Output the (x, y) coordinate of the center of the cell containing the given text.  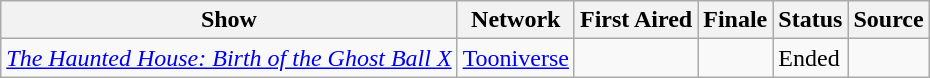
Tooniverse (516, 58)
Ended (810, 58)
Finale (736, 20)
The Haunted House: Birth of the Ghost Ball X (229, 58)
Network (516, 20)
Source (888, 20)
Show (229, 20)
First Aired (636, 20)
Status (810, 20)
